Scan for the cell matching the given text and deliver its (x, y) coordinate at center. 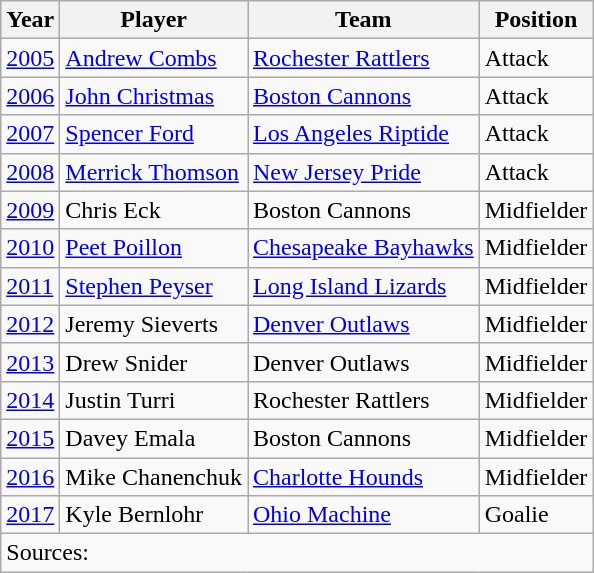
Chris Eck (154, 210)
Chesapeake Bayhawks (364, 248)
2007 (30, 134)
Peet Poillon (154, 248)
Stephen Peyser (154, 286)
Ohio Machine (364, 515)
Justin Turri (154, 400)
Charlotte Hounds (364, 477)
Drew Snider (154, 362)
2013 (30, 362)
2009 (30, 210)
2012 (30, 324)
Position (536, 20)
2008 (30, 172)
Jeremy Sieverts (154, 324)
2010 (30, 248)
Year (30, 20)
Long Island Lizards (364, 286)
Davey Emala (154, 438)
Andrew Combs (154, 58)
Mike Chanenchuk (154, 477)
Merrick Thomson (154, 172)
2015 (30, 438)
Goalie (536, 515)
Kyle Bernlohr (154, 515)
2006 (30, 96)
Los Angeles Riptide (364, 134)
Sources: (297, 553)
2016 (30, 477)
2014 (30, 400)
2011 (30, 286)
Player (154, 20)
New Jersey Pride (364, 172)
John Christmas (154, 96)
2005 (30, 58)
2017 (30, 515)
Team (364, 20)
Spencer Ford (154, 134)
